Determine the (X, Y) coordinate at the center of the cell enclosing the given text.  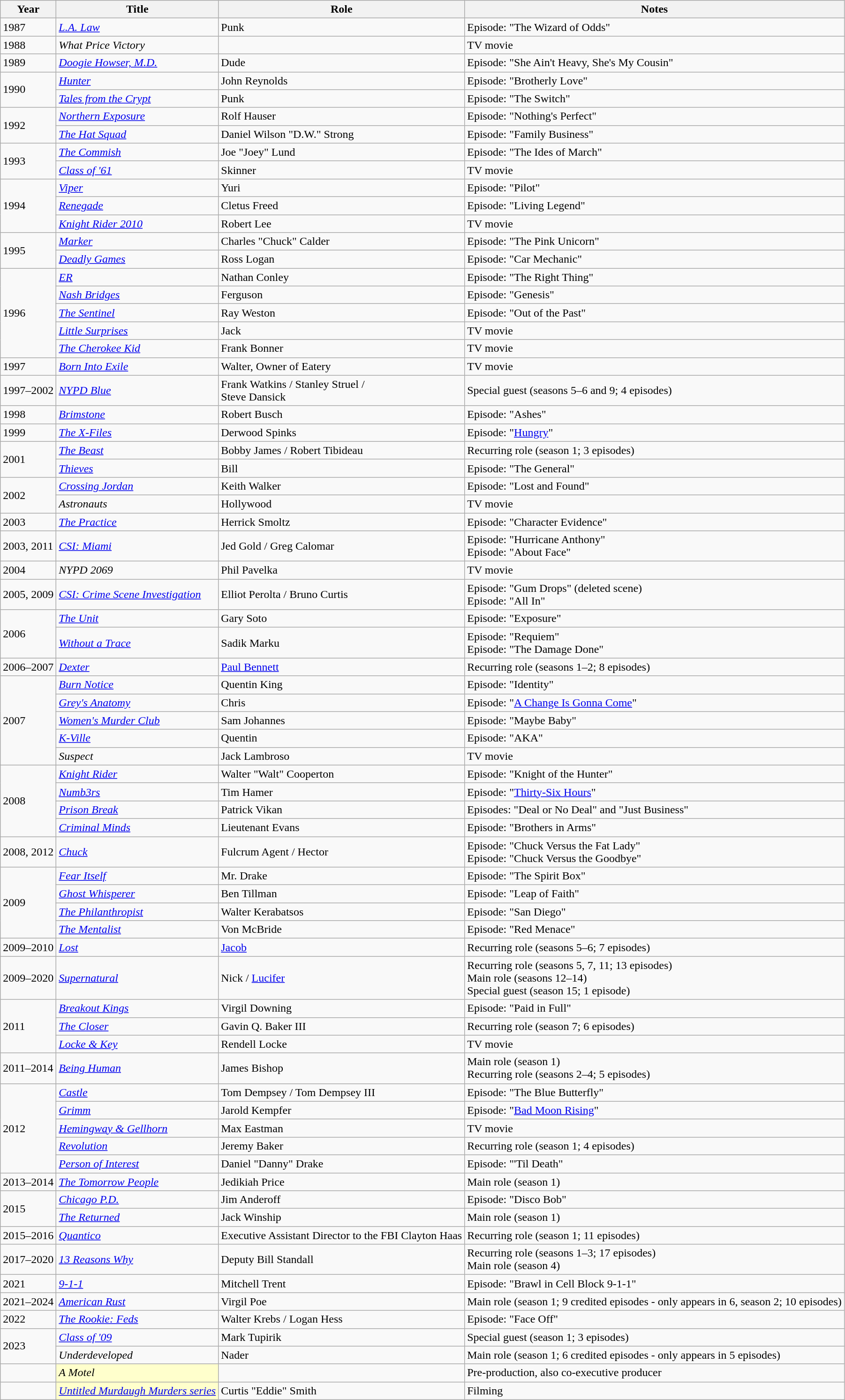
2013–2014 (28, 1181)
The X-Files (137, 432)
Jim Anderoff (341, 1200)
Rolf Hauser (341, 116)
Northern Exposure (137, 116)
Episode: "Leap of Faith" (655, 894)
Main role (season 1; 6 credited episodes - only appears in 5 episodes) (655, 1355)
Episode: "Brawl in Cell Block 9-1-1" (655, 1284)
Fear Itself (137, 876)
2012 (28, 1128)
The Sentinel (137, 313)
Burn Notice (137, 685)
2022 (28, 1319)
Episode: "The Ides of March" (655, 152)
Main role (season 1)Recurring role (seasons 2–4; 5 episodes) (655, 1068)
Episode: "Paid in Full" (655, 1008)
Recurring role (season 7; 6 episodes) (655, 1026)
Grimm (137, 1110)
Knight Rider (137, 774)
2009–2010 (28, 947)
Episode: "Brothers in Arms" (655, 827)
Role (341, 9)
2021–2024 (28, 1302)
Recurring role (season 1; 11 episodes) (655, 1235)
Charles "Chuck" Calder (341, 242)
Episode: "Nothing's Perfect" (655, 116)
The Philanthropist (137, 912)
Quentin (341, 738)
2017–2020 (28, 1260)
Frank Bonner (341, 348)
American Rust (137, 1302)
Little Surprises (137, 331)
Fulcrum Agent / Hector (341, 852)
9-1-1 (137, 1284)
Joe "Joey" Lund (341, 152)
Patrick Vikan (341, 810)
Episode: "San Diego" (655, 912)
2008 (28, 801)
The Returned (137, 1218)
Recurring role (seasons 1–2; 8 episodes) (655, 667)
Sam Johannes (341, 720)
Skinner (341, 170)
CSI: Miami (137, 546)
Paul Bennett (341, 667)
Being Human (137, 1068)
Person of Interest (137, 1164)
Year (28, 9)
Episode: "Exposure" (655, 619)
Special guest (season 1; 3 episodes) (655, 1337)
Deputy Bill Standall (341, 1260)
Episode: "Hurricane Anthony"Episode: "About Face" (655, 546)
2009 (28, 903)
The Commish (137, 152)
Supernatural (137, 978)
Jacob (341, 947)
Walter, Owner of Eatery (341, 366)
Jedikiah Price (341, 1181)
Gavin Q. Baker III (341, 1026)
Ghost Whisperer (137, 894)
Von McBride (341, 930)
Episode: "Living Legend" (655, 205)
Underdeveloped (137, 1355)
2009–2020 (28, 978)
1997 (28, 366)
Marker (137, 242)
Bobby James / Robert Tibideau (341, 450)
Episode: "Knight of the Hunter" (655, 774)
Criminal Minds (137, 827)
Recurring role (seasons 5–6; 7 episodes) (655, 947)
Ben Tillman (341, 894)
Ray Weston (341, 313)
1994 (28, 205)
The Rookie: Feds (137, 1319)
Episode: "The Pink Unicorn" (655, 242)
Breakout Kings (137, 1008)
Episode: "Out of the Past" (655, 313)
Viper (137, 188)
The Mentalist (137, 930)
2006–2007 (28, 667)
Quentin King (341, 685)
Tales from the Crypt (137, 98)
Recurring role (seasons 5, 7, 11; 13 episodes)Main role (seasons 12–14)Special guest (season 15; 1 episode) (655, 978)
Jack Winship (341, 1218)
Jack (341, 331)
Crossing Jordan (137, 486)
Episode: "Car Mechanic" (655, 259)
Episode: "The Right Thing" (655, 277)
Dude (341, 63)
Recurring role (seasons 1–3; 17 episodes)Main role (season 4) (655, 1260)
Special guest (seasons 5–6 and 9; 4 episodes) (655, 390)
Hunter (137, 81)
Numb3rs (137, 792)
Renegade (137, 205)
Episode: "Thirty-Six Hours" (655, 792)
Bill (341, 468)
2015–2016 (28, 1235)
Episode: "She Ain't Heavy, She's My Cousin" (655, 63)
Nathan Conley (341, 277)
2003 (28, 522)
Rendell Locke (341, 1044)
Title (137, 9)
The Beast (137, 450)
Gary Soto (341, 619)
2008, 2012 (28, 852)
Keith Walker (341, 486)
Episode: "The Switch" (655, 98)
1996 (28, 313)
Chris (341, 703)
Tom Dempsey / Tom Dempsey III (341, 1092)
Jed Gold / Greg Calomar (341, 546)
The Practice (137, 522)
Episode: "Requiem"Episode: "The Damage Done" (655, 643)
Ferguson (341, 295)
2005, 2009 (28, 595)
Episode: "The Blue Butterfly" (655, 1092)
Episode: "Gum Drops" (deleted scene)Episode: "All In" (655, 595)
Lost (137, 947)
Without a Trace (137, 643)
13 Reasons Why (137, 1260)
Dexter (137, 667)
Chicago P.D. (137, 1200)
Walter "Walt" Cooperton (341, 774)
1995 (28, 250)
Elliot Perolta / Bruno Curtis (341, 595)
Cletus Freed (341, 205)
Daniel "Danny" Drake (341, 1164)
1990 (28, 90)
Robert Busch (341, 415)
Chuck (137, 852)
Ross Logan (341, 259)
Derwood Spinks (341, 432)
L.A. Law (137, 27)
2011–2014 (28, 1068)
Virgil Downing (341, 1008)
Episode: "Red Menace" (655, 930)
CSI: Crime Scene Investigation (137, 595)
Executive Assistant Director to the FBI Clayton Haas (341, 1235)
Jack Lambroso (341, 756)
Filming (655, 1391)
2006 (28, 634)
Mark Tupirik (341, 1337)
Episode: "'Til Death" (655, 1164)
Episode: "Ashes" (655, 415)
Episode: "Maybe Baby" (655, 720)
Deadly Games (137, 259)
A Motel (137, 1373)
Episode: "Family Business" (655, 134)
2001 (28, 459)
Jarold Kempfer (341, 1110)
1992 (28, 125)
NYPD Blue (137, 390)
Locke & Key (137, 1044)
Pre-production, also co-executive producer (655, 1373)
Episode: "Identity" (655, 685)
ER (137, 277)
Doogie Howser, M.D. (137, 63)
What Price Victory (137, 45)
Robert Lee (341, 224)
2015 (28, 1209)
Nader (341, 1355)
Daniel Wilson "D.W." Strong (341, 134)
1993 (28, 161)
Class of '61 (137, 170)
Brimstone (137, 415)
Recurring role (season 1; 4 episodes) (655, 1146)
Episode: "Pilot" (655, 188)
1998 (28, 415)
1989 (28, 63)
Episode: "Character Evidence" (655, 522)
Tim Hamer (341, 792)
Mitchell Trent (341, 1284)
Hemingway & Gellhorn (137, 1128)
Episodes: "Deal or No Deal" and "Just Business" (655, 810)
Episode: "Chuck Versus the Fat Lady"Episode: "Chuck Versus the Goodbye" (655, 852)
Episode: "The Spirit Box" (655, 876)
Yuri (341, 188)
Episode: "Genesis" (655, 295)
Astronauts (137, 504)
Grey's Anatomy (137, 703)
Virgil Poe (341, 1302)
Mr. Drake (341, 876)
Hollywood (341, 504)
2021 (28, 1284)
The Tomorrow People (137, 1181)
Episode: "Bad Moon Rising" (655, 1110)
Quantico (137, 1235)
Walter Krebs / Logan Hess (341, 1319)
Lieutenant Evans (341, 827)
2002 (28, 495)
Prison Break (137, 810)
2004 (28, 570)
Episode: "Lost and Found" (655, 486)
Class of '09 (137, 1337)
Thieves (137, 468)
Knight Rider 2010 (137, 224)
1987 (28, 27)
Episode: "The Wizard of Odds" (655, 27)
The Hat Squad (137, 134)
Nash Bridges (137, 295)
Walter Kerabatsos (341, 912)
Episode: "Face Off" (655, 1319)
Episode: "Brotherly Love" (655, 81)
Episode: "Disco Bob" (655, 1200)
Episode: "Hungry" (655, 432)
Episode: "The General" (655, 468)
Jeremy Baker (341, 1146)
Episode: "A Change Is Gonna Come" (655, 703)
Max Eastman (341, 1128)
Sadik Marku (341, 643)
1997–2002 (28, 390)
2007 (28, 720)
NYPD 2069 (137, 570)
James Bishop (341, 1068)
The Unit (137, 619)
Women's Murder Club (137, 720)
1988 (28, 45)
Revolution (137, 1146)
Notes (655, 9)
2023 (28, 1346)
2003, 2011 (28, 546)
Curtis "Eddie" Smith (341, 1391)
Suspect (137, 756)
The Closer (137, 1026)
Frank Watkins / Stanley Struel /Steve Dansick (341, 390)
Born Into Exile (137, 366)
K-Ville (137, 738)
Main role (season 1; 9 credited episodes - only appears in 6, season 2; 10 episodes) (655, 1302)
Nick / Lucifer (341, 978)
The Cherokee Kid (137, 348)
John Reynolds (341, 81)
Recurring role (season 1; 3 episodes) (655, 450)
Castle (137, 1092)
Untitled Murdaugh Murders series (137, 1391)
Herrick Smoltz (341, 522)
Phil Pavelka (341, 570)
2011 (28, 1026)
1999 (28, 432)
Episode: "AKA" (655, 738)
